Return the (X, Y) coordinate for the center point of the cell that contains the specified text.  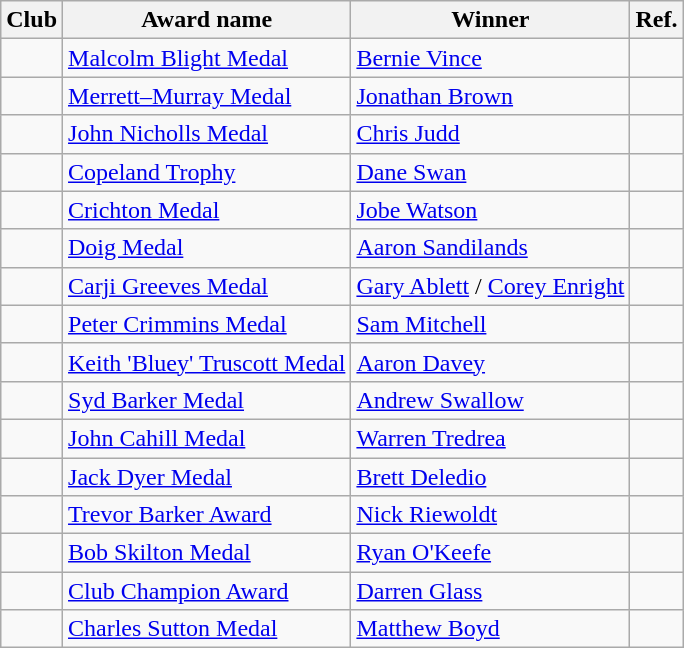
Matthew Boyd (490, 629)
Trevor Barker Award (207, 515)
Keith 'Bluey' Truscott Medal (207, 362)
Andrew Swallow (490, 400)
Aaron Davey (490, 362)
Warren Tredrea (490, 438)
Ryan O'Keefe (490, 553)
Chris Judd (490, 134)
John Cahill Medal (207, 438)
Nick Riewoldt (490, 515)
Malcolm Blight Medal (207, 58)
Peter Crimmins Medal (207, 324)
Merrett–Murray Medal (207, 96)
Jonathan Brown (490, 96)
Club (32, 20)
Sam Mitchell (490, 324)
Syd Barker Medal (207, 400)
Bernie Vince (490, 58)
Gary Ablett / Corey Enright (490, 286)
Doig Medal (207, 248)
Jobe Watson (490, 210)
Award name (207, 20)
Brett Deledio (490, 477)
Charles Sutton Medal (207, 629)
Ref. (656, 20)
Club Champion Award (207, 591)
John Nicholls Medal (207, 134)
Copeland Trophy (207, 172)
Crichton Medal (207, 210)
Bob Skilton Medal (207, 553)
Dane Swan (490, 172)
Winner (490, 20)
Carji Greeves Medal (207, 286)
Darren Glass (490, 591)
Jack Dyer Medal (207, 477)
Aaron Sandilands (490, 248)
